From the cell containing the given text, extract its center point as (x, y) coordinate. 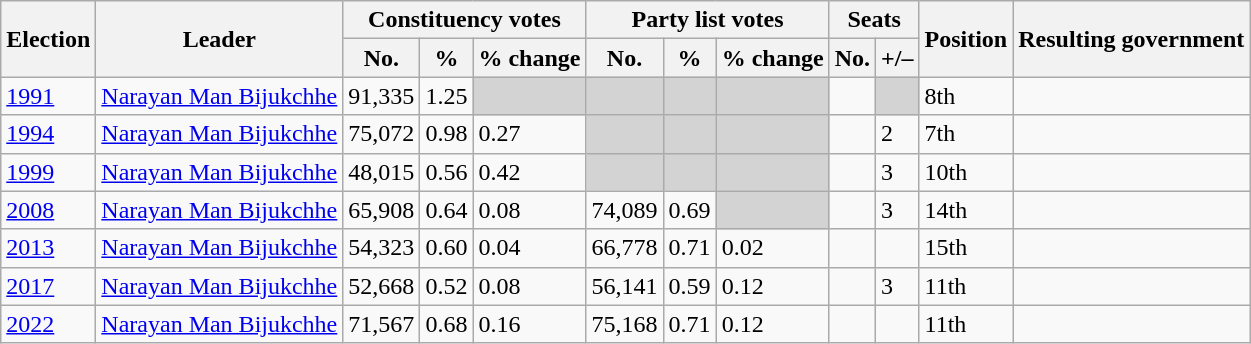
1994 (48, 134)
1991 (48, 96)
0.02 (772, 248)
0.98 (446, 134)
91,335 (382, 96)
56,141 (624, 286)
1.25 (446, 96)
Leader (220, 39)
2022 (48, 324)
75,072 (382, 134)
10th (966, 172)
71,567 (382, 324)
Resulting government (1132, 39)
+/– (898, 58)
75,168 (624, 324)
2017 (48, 286)
0.16 (530, 324)
52,668 (382, 286)
Seats (874, 20)
0.59 (690, 286)
2013 (48, 248)
48,015 (382, 172)
54,323 (382, 248)
0.68 (446, 324)
Election (48, 39)
8th (966, 96)
66,778 (624, 248)
Party list votes (708, 20)
2 (898, 134)
0.69 (690, 210)
14th (966, 210)
0.56 (446, 172)
0.42 (530, 172)
65,908 (382, 210)
74,089 (624, 210)
Position (966, 39)
0.52 (446, 286)
0.27 (530, 134)
Constituency votes (464, 20)
7th (966, 134)
2008 (48, 210)
15th (966, 248)
0.64 (446, 210)
1999 (48, 172)
0.04 (530, 248)
0.60 (446, 248)
